Locate the cell with the specified text and output its [x, y] center coordinate. 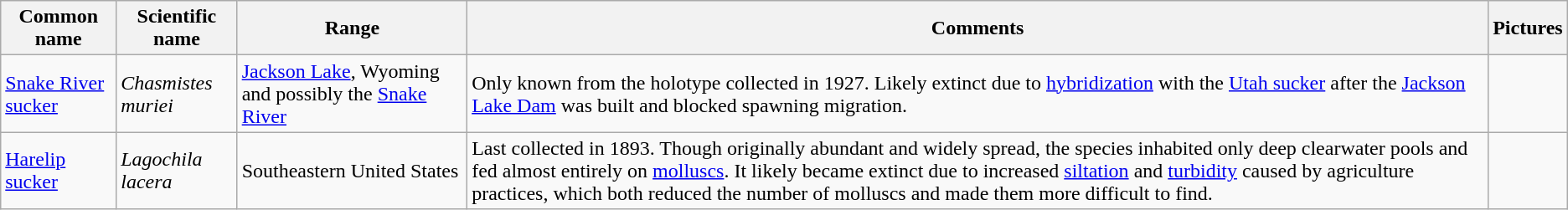
Snake River sucker [59, 94]
Lagochila lacera [177, 171]
Harelip sucker [59, 171]
Southeastern United States [352, 171]
Jackson Lake, Wyoming and possibly the Snake River [352, 94]
Scientific name [177, 28]
Chasmistes muriei [177, 94]
Range [352, 28]
Pictures [1528, 28]
Comments [978, 28]
Common name [59, 28]
